Locate the cell with the specified text and output its (X, Y) center coordinate. 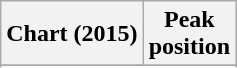
Peakposition (189, 34)
Chart (2015) (72, 34)
